From the cell containing the given text, extract its center point as (X, Y) coordinate. 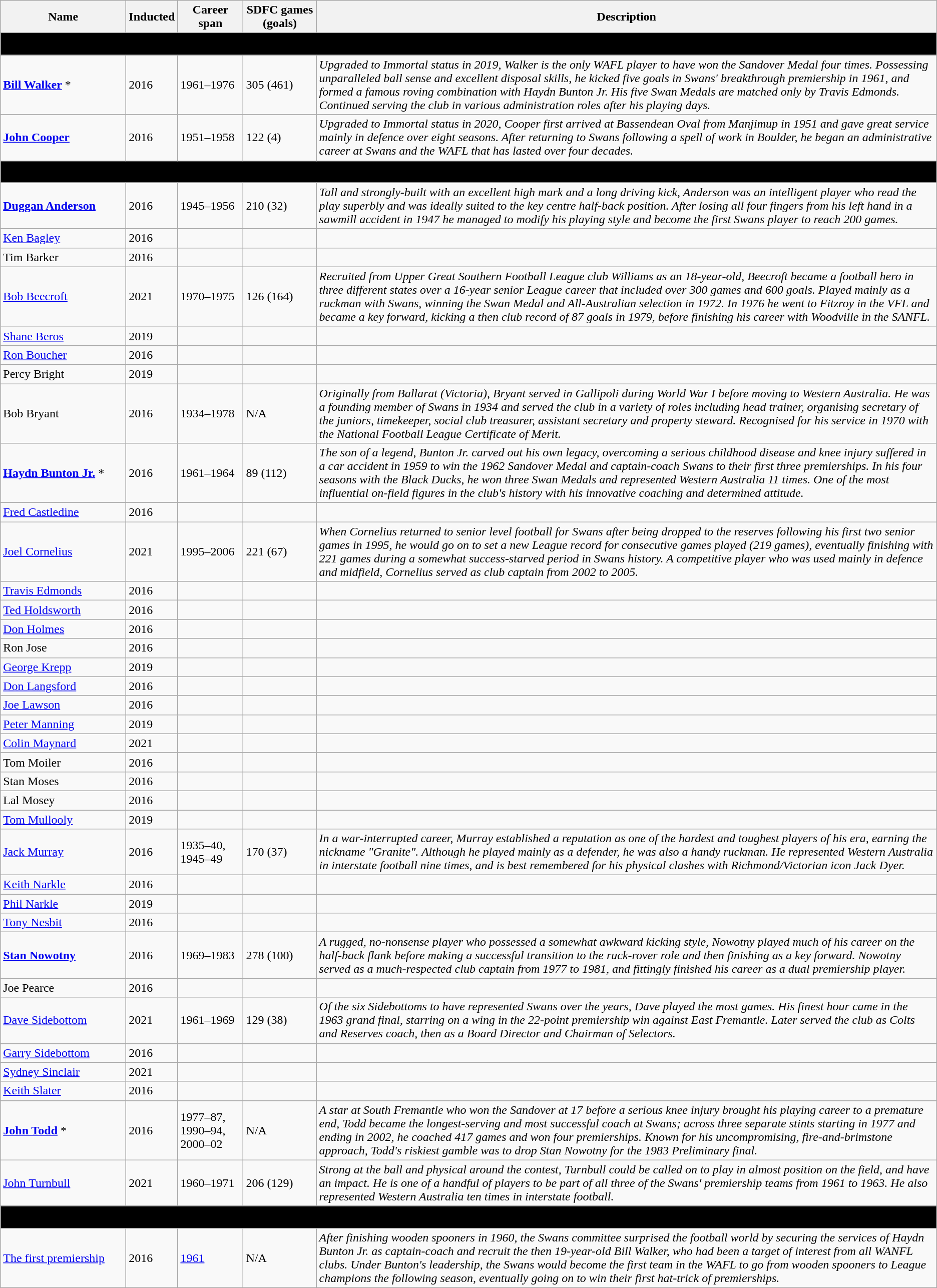
Lal Mosey (63, 800)
1969–1983 (210, 955)
206 (129) (280, 1183)
Description (627, 17)
Colin Maynard (63, 743)
Jack Murray (63, 852)
1961–1964 (210, 473)
Don Langsford (63, 686)
126 (164) (280, 296)
Tom Mullooly (63, 819)
Career span (210, 17)
Joe Lawson (63, 705)
Keith Narkle (63, 885)
Percy Bright (63, 374)
Duggan Anderson (63, 206)
The first premiership (63, 1258)
Travis Edmonds (63, 591)
Tom Moiler (63, 762)
SDFC games (goals) (280, 17)
Haydn Bunton Jr. * (63, 473)
Stan Nowotny (63, 955)
1995–2006 (210, 551)
170 (37) (280, 852)
Tony Nesbit (63, 923)
Peter Manning (63, 724)
1961 (210, 1258)
Inducted (152, 17)
278 (100) (280, 955)
Ted Holdsworth (63, 610)
George Krepp (63, 667)
Shane Beros (63, 336)
Stan Moses (63, 781)
Bob Bryant (63, 413)
1945–1956 (210, 206)
Sydney Sinclair (63, 1072)
Phil Narkle (63, 904)
John Todd * (63, 1130)
Keith Slater (63, 1091)
Immortals (468, 44)
210 (32) (280, 206)
Ken Bagley (63, 238)
Ron Jose (63, 648)
John Turnbull (63, 1183)
122 (4) (280, 138)
Fred Castledine (63, 512)
1934–1978 (210, 413)
1961–1969 (210, 1020)
Tim Barker (63, 257)
Name (63, 17)
1951–1958 (210, 138)
129 (38) (280, 1020)
Joel Cornelius (63, 551)
Ron Boucher (63, 355)
Don Holmes (63, 629)
Bob Beecroft (63, 296)
Iconic Moments (468, 1217)
Bill Walker * (63, 85)
1960–1971 (210, 1183)
John Cooper (63, 138)
Joe Pearce (63, 988)
89 (112) (280, 473)
1970–1975 (210, 296)
1977–87, 1990–94, 2000–02 (210, 1130)
Other Hall of Fame Members (468, 172)
1935–40, 1945–49 (210, 852)
1961–1976 (210, 85)
305 (461) (280, 85)
221 (67) (280, 551)
Dave Sidebottom (63, 1020)
Garry Sidebottom (63, 1053)
